Identify which cell holds the provided text, then report its [X, Y] central coordinate. 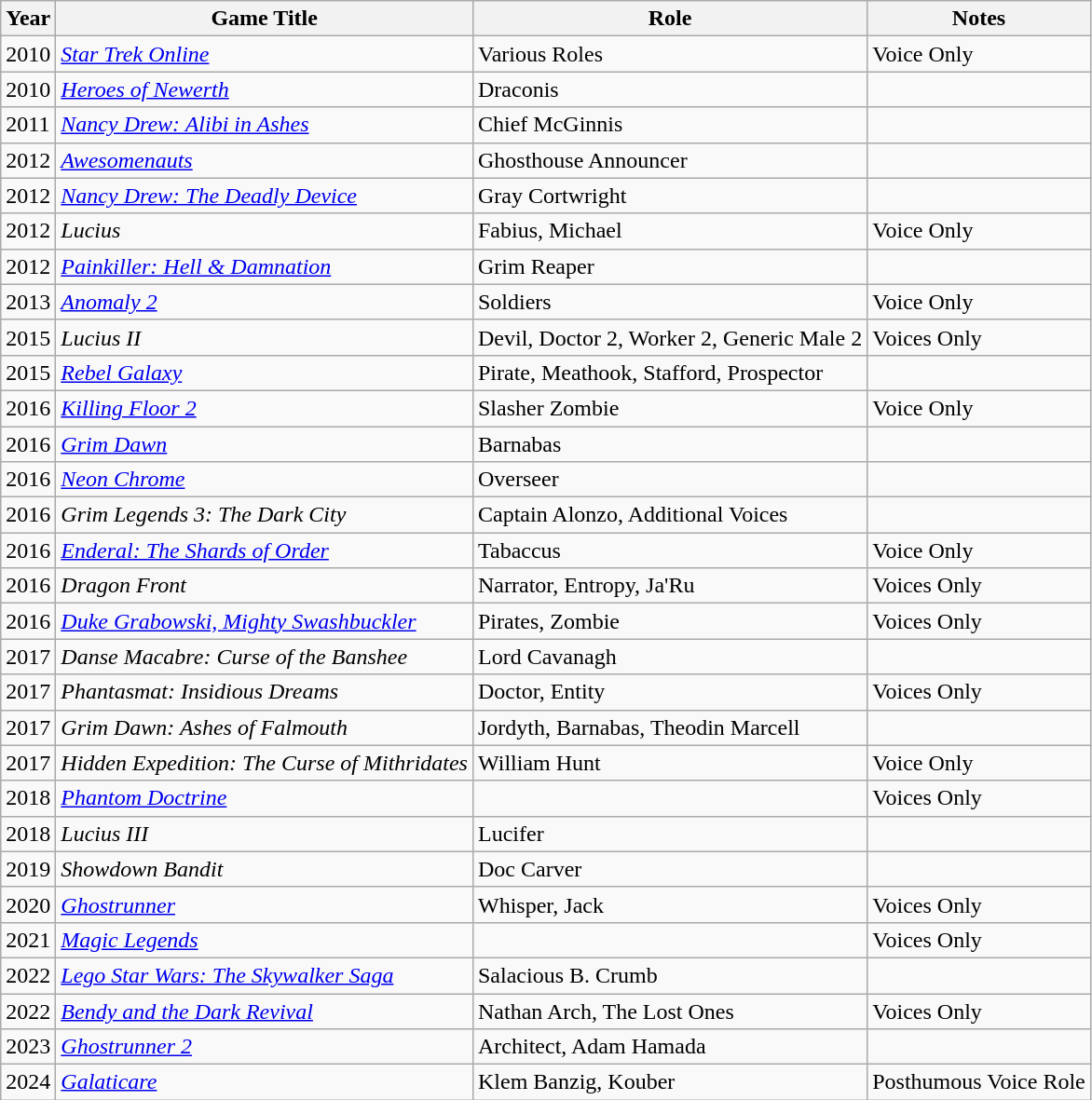
Grim Dawn: Ashes of Falmouth [265, 727]
Awesomenauts [265, 160]
Fabius, Michael [669, 231]
Game Title [265, 19]
Doctor, Entity [669, 692]
Salacious B. Crumb [669, 975]
2013 [28, 302]
Tabaccus [669, 550]
William Hunt [669, 763]
Bendy and the Dark Revival [265, 1011]
Painkiller: Hell & Damnation [265, 266]
Nancy Drew: Alibi in Ashes [265, 125]
Captain Alonzo, Additional Voices [669, 515]
Rebel Galaxy [265, 373]
Grim Dawn [265, 444]
Ghosthouse Announcer [669, 160]
Enderal: The Shards of Order [265, 550]
Notes [979, 19]
Grim Reaper [669, 266]
Doc Carver [669, 869]
2024 [28, 1082]
Lucius III [265, 834]
Posthumous Voice Role [979, 1082]
Lucifer [669, 834]
Star Trek Online [265, 54]
Showdown Bandit [265, 869]
Klem Banzig, Kouber [669, 1082]
Nathan Arch, The Lost Ones [669, 1011]
Overseer [669, 480]
Ghostrunner [265, 904]
Lucius [265, 231]
Gray Cortwright [669, 196]
Hidden Expedition: The Curse of Mithridates [265, 763]
Pirates, Zombie [669, 621]
2019 [28, 869]
Chief McGinnis [669, 125]
Magic Legends [265, 940]
Grim Legends 3: The Dark City [265, 515]
Narrator, Entropy, Ja'Ru [669, 586]
2023 [28, 1047]
Nancy Drew: The Deadly Device [265, 196]
Architect, Adam Hamada [669, 1047]
Soldiers [669, 302]
Barnabas [669, 444]
Phantom Doctrine [265, 798]
Killing Floor 2 [265, 408]
Ghostrunner 2 [265, 1047]
Lucius II [265, 337]
Lego Star Wars: The Skywalker Saga [265, 975]
Year [28, 19]
Dragon Front [265, 586]
Duke Grabowski, Mighty Swashbuckler [265, 621]
Role [669, 19]
Heroes of Newerth [265, 89]
2021 [28, 940]
2011 [28, 125]
Lord Cavanagh [669, 657]
Anomaly 2 [265, 302]
Slasher Zombie [669, 408]
Jordyth, Barnabas, Theodin Marcell [669, 727]
Galaticare [265, 1082]
Various Roles [669, 54]
Phantasmat: Insidious Dreams [265, 692]
Draconis [669, 89]
Neon Chrome [265, 480]
Devil, Doctor 2, Worker 2, Generic Male 2 [669, 337]
Pirate, Meathook, Stafford, Prospector [669, 373]
Whisper, Jack [669, 904]
Danse Macabre: Curse of the Banshee [265, 657]
2020 [28, 904]
